Pinpoint the cell where the given text exists, returning its (x, y) midpoint coordinate. 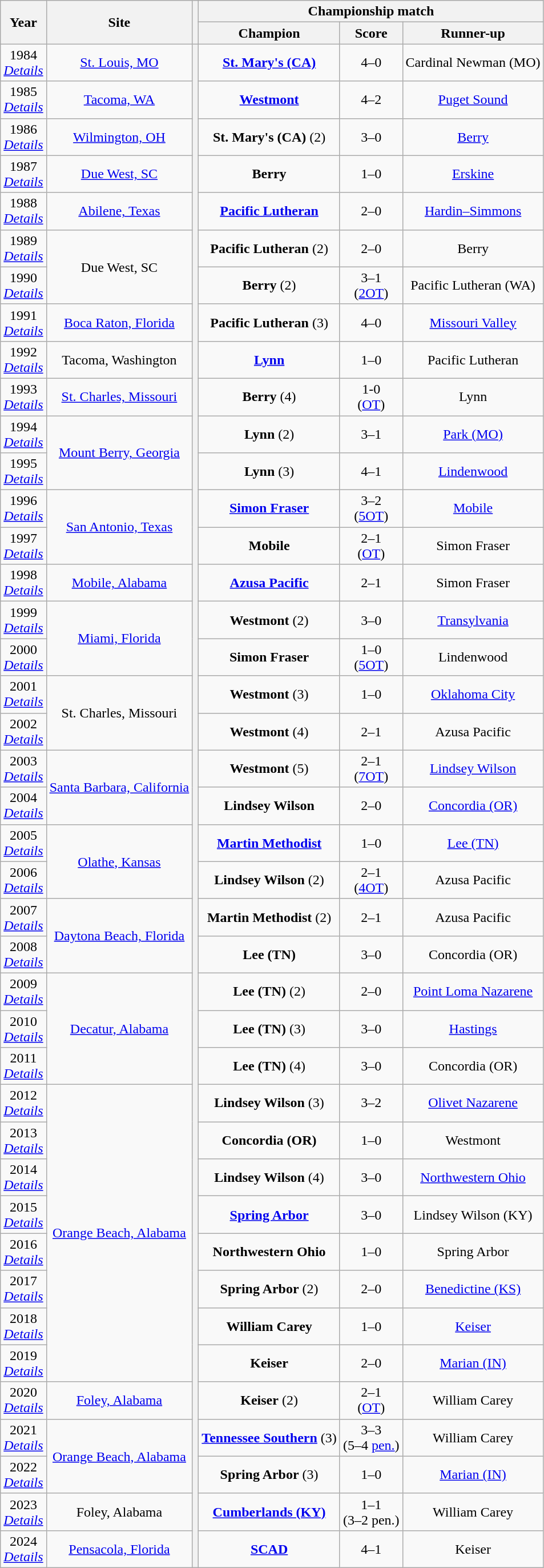
Hastings (473, 1028)
1996Details (23, 508)
Year (23, 22)
Berry (4) (269, 396)
2–1(4OT) (371, 880)
Site (119, 22)
1992Details (23, 360)
1–0(5OT) (371, 657)
Park (MO) (473, 434)
1–1(3–2 pen.) (371, 1511)
1987Details (23, 174)
2000Details (23, 657)
2001Details (23, 695)
Puget Sound (473, 99)
Westmont (2) (269, 620)
Lynn (3) (269, 472)
Wilmington, OH (119, 137)
2011Details (23, 1066)
Mobile, Alabama (119, 583)
Lindsey Wilson (2) (269, 880)
San Antonio, Texas (119, 527)
Miami, Florida (119, 639)
Pacific Lutheran (3) (269, 322)
3–3(5–4 pen.) (371, 1437)
1986Details (23, 137)
Pacific Lutheran (2) (269, 248)
Boca Raton, Florida (119, 322)
Lindsey Wilson (3) (269, 1104)
1985Details (23, 99)
Champion (269, 33)
2012Details (23, 1104)
Lindsey Wilson (4) (269, 1178)
Santa Barbara, California (119, 787)
3–1 (371, 434)
2015Details (23, 1214)
Westmont (3) (269, 695)
Olivet Nazarene (473, 1104)
St. Louis, MO (119, 63)
Erskine (473, 174)
3–1(2OT) (371, 286)
Lynn (2) (269, 434)
4–2 (371, 99)
Abilene, Texas (119, 211)
Westmont (4) (269, 731)
Tacoma, Washington (119, 360)
Pacific Lutheran (WA) (473, 286)
Runner-up (473, 33)
2–1(7OT) (371, 769)
1994Details (23, 434)
1999Details (23, 620)
2004Details (23, 805)
2023Details (23, 1511)
2020Details (23, 1401)
2007Details (23, 917)
2019Details (23, 1363)
Hardin–Simmons (473, 211)
Tennessee Southern (3) (269, 1437)
1991Details (23, 322)
Decatur, Alabama (119, 1028)
Benedictine (KS) (473, 1289)
Tacoma, WA (119, 99)
Lindsey Wilson (KY) (473, 1214)
St. Mary's (CA) (269, 63)
Berry (2) (269, 286)
Olathe, Kansas (119, 861)
SCAD (269, 1549)
1989 Details (23, 248)
1998Details (23, 583)
Daytona Beach, Florida (119, 936)
Lee (TN) (3) (269, 1028)
1997Details (23, 546)
Point Loma Nazarene (473, 992)
1993Details (23, 396)
2005Details (23, 843)
St. Mary's (CA) (2) (269, 137)
Championship match (371, 11)
Missouri Valley (473, 322)
Spring Arbor (3) (269, 1475)
Westmont (5) (269, 769)
Lee (TN) (2) (269, 992)
1990 Details (23, 286)
Transylvania (473, 620)
Pensacola, Florida (119, 1549)
1995Details (23, 472)
2009Details (23, 992)
Martin Methodist (269, 843)
Cardinal Newman (MO) (473, 63)
2008Details (23, 954)
1984Details (23, 63)
2003Details (23, 769)
2006Details (23, 880)
2010Details (23, 1028)
3–2 (371, 1104)
2013Details (23, 1140)
Mount Berry, Georgia (119, 453)
Keiser (2) (269, 1401)
Lee (TN) (4) (269, 1066)
1988 Details (23, 211)
3–2(5OT) (371, 508)
2022Details (23, 1475)
Score (371, 33)
2021Details (23, 1437)
2024Details (23, 1549)
2018Details (23, 1326)
2017Details (23, 1289)
2016Details (23, 1252)
2002Details (23, 731)
1-0(OT) (371, 396)
Martin Methodist (2) (269, 917)
Cumberlands (KY) (269, 1511)
2014Details (23, 1178)
Oklahoma City (473, 695)
Spring Arbor (2) (269, 1289)
